Return (x, y) of the center of cell containing provided text 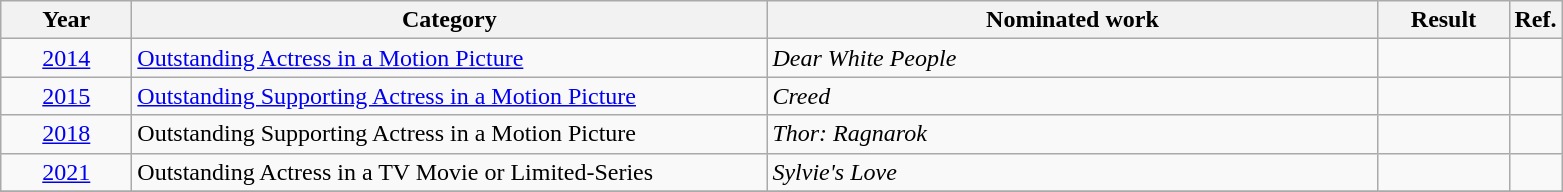
Thor: Ragnarok (1072, 134)
Year (66, 20)
Outstanding Actress in a TV Movie or Limited-Series (450, 172)
2018 (66, 134)
Category (450, 20)
Ref. (1536, 20)
2015 (66, 96)
2021 (66, 172)
Creed (1072, 96)
Result (1444, 20)
Sylvie's Love (1072, 172)
Dear White People (1072, 58)
Nominated work (1072, 20)
Outstanding Actress in a Motion Picture (450, 58)
2014 (66, 58)
